For the text-containing cell, return its midpoint in [x, y] coordinate format. 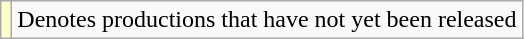
Denotes productions that have not yet been released [267, 20]
